Scan for the cell matching the given text and deliver its [x, y] coordinate at center. 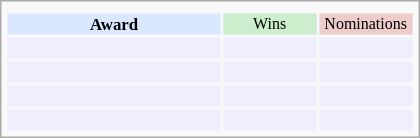
Award [114, 24]
Wins [270, 24]
Nominations [366, 24]
